For the text-containing cell, return its midpoint in [X, Y] coordinate format. 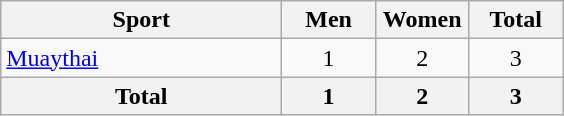
Sport [142, 20]
Muaythai [142, 58]
Women [422, 20]
Men [329, 20]
